Output the [x, y] coordinate of the center of the cell containing the given text.  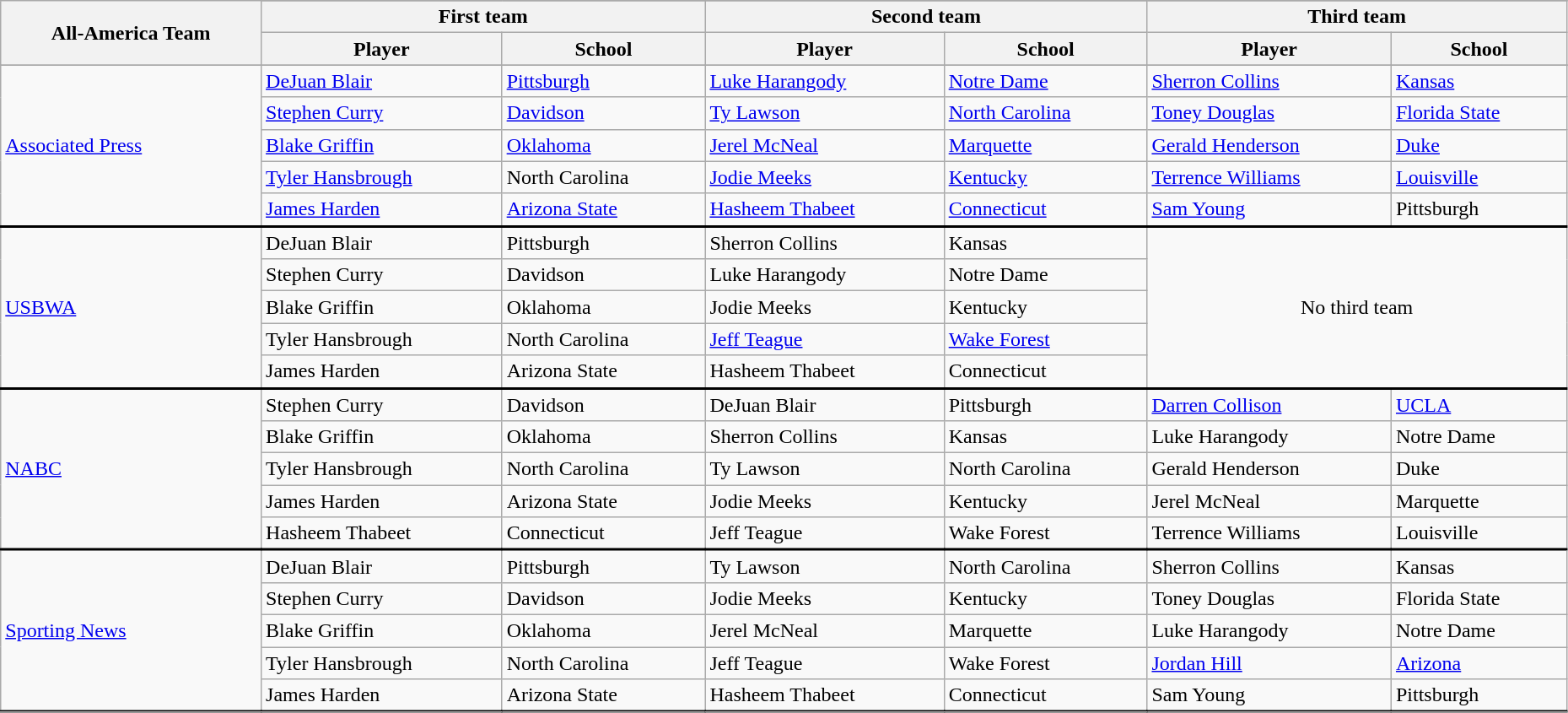
First team [483, 17]
Arizona [1479, 662]
UCLA [1479, 405]
Second team [926, 17]
Associated Press [132, 145]
All-America Team [132, 33]
NABC [132, 469]
Sporting News [132, 631]
Darren Collison [1269, 405]
Third team [1356, 17]
Jordan Hill [1269, 662]
No third team [1356, 307]
USBWA [132, 307]
